Identify which cell holds the provided text, then report its [X, Y] central coordinate. 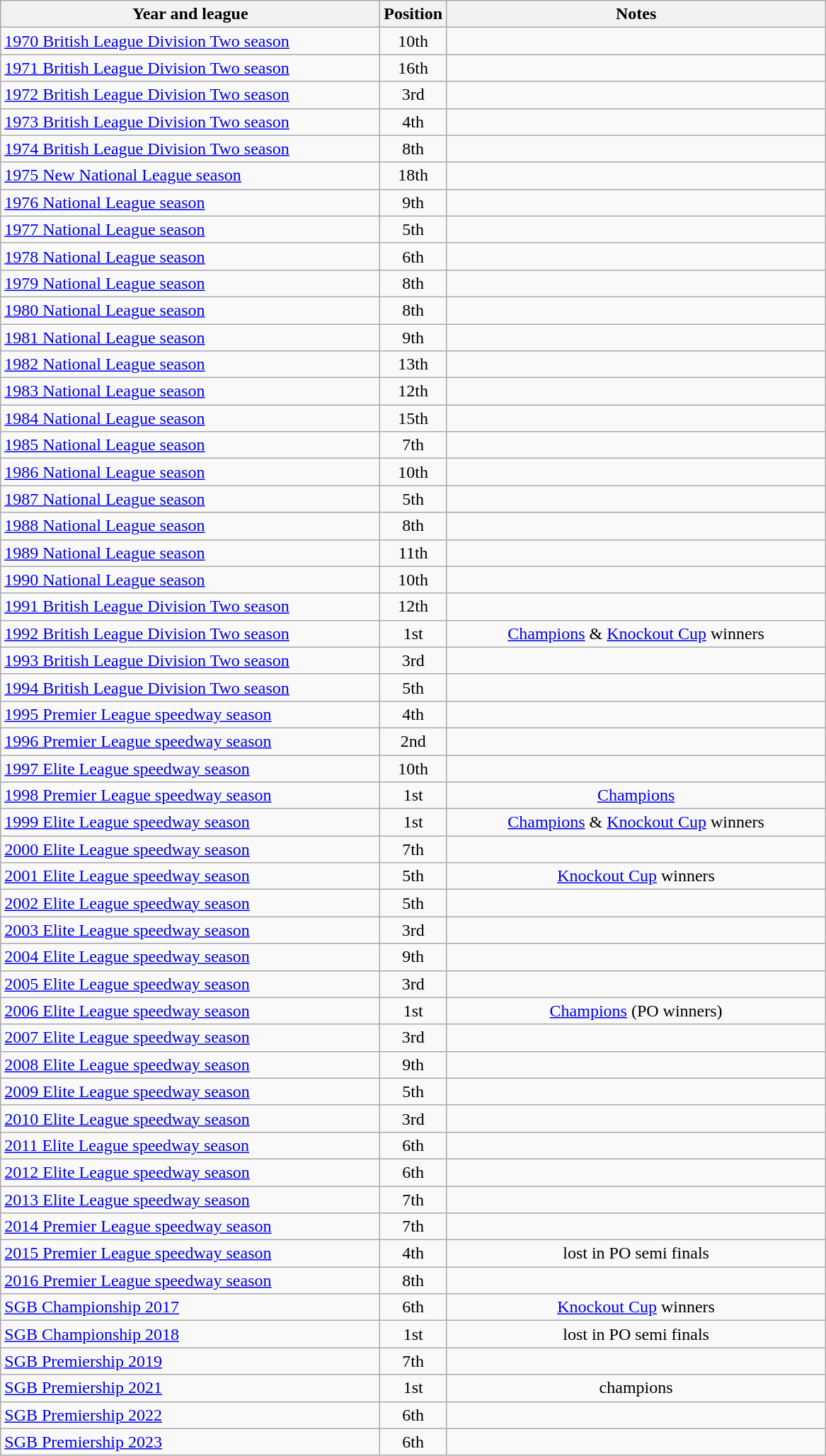
2012 Elite League speedway season [190, 1172]
Year and league [190, 14]
Position [413, 14]
1976 National League season [190, 202]
1970 British League Division Two season [190, 41]
1974 British League Division Two season [190, 149]
2004 Elite League speedway season [190, 957]
18th [413, 176]
Champions (PO winners) [636, 1011]
champions [636, 1388]
2008 Elite League speedway season [190, 1065]
1973 British League Division Two season [190, 122]
1997 Elite League speedway season [190, 768]
16th [413, 68]
Notes [636, 14]
1998 Premier League speedway season [190, 796]
2010 Elite League speedway season [190, 1118]
2006 Elite League speedway season [190, 1011]
1982 National League season [190, 365]
1972 British League Division Two season [190, 95]
2015 Premier League speedway season [190, 1254]
2014 Premier League speedway season [190, 1227]
1999 Elite League speedway season [190, 822]
2005 Elite League speedway season [190, 984]
SGB Premiership 2019 [190, 1361]
11th [413, 553]
2011 Elite League speedway season [190, 1145]
2009 Elite League speedway season [190, 1091]
1993 British League Division Two season [190, 660]
Champions [636, 796]
1986 National League season [190, 472]
2013 Elite League speedway season [190, 1200]
1984 National League season [190, 418]
1991 British League Division Two season [190, 607]
2007 Elite League speedway season [190, 1038]
1971 British League Division Two season [190, 68]
2003 Elite League speedway season [190, 930]
2000 Elite League speedway season [190, 849]
1978 National League season [190, 256]
1989 National League season [190, 553]
SGB Premiership 2022 [190, 1415]
1979 National League season [190, 283]
SGB Championship 2018 [190, 1334]
1992 British League Division Two season [190, 634]
2002 Elite League speedway season [190, 903]
2nd [413, 741]
15th [413, 418]
1980 National League season [190, 310]
1990 National League season [190, 580]
2016 Premier League speedway season [190, 1280]
1994 British League Division Two season [190, 687]
1988 National League season [190, 526]
SGB Championship 2017 [190, 1307]
SGB Premiership 2023 [190, 1442]
1995 Premier League speedway season [190, 714]
1987 National League season [190, 499]
1996 Premier League speedway season [190, 741]
1975 New National League season [190, 176]
1983 National League season [190, 391]
13th [413, 365]
1977 National League season [190, 229]
1985 National League season [190, 445]
SGB Premiership 2021 [190, 1388]
1981 National League season [190, 338]
2001 Elite League speedway season [190, 876]
